Scan for the cell matching the given text and deliver its [X, Y] coordinate at center. 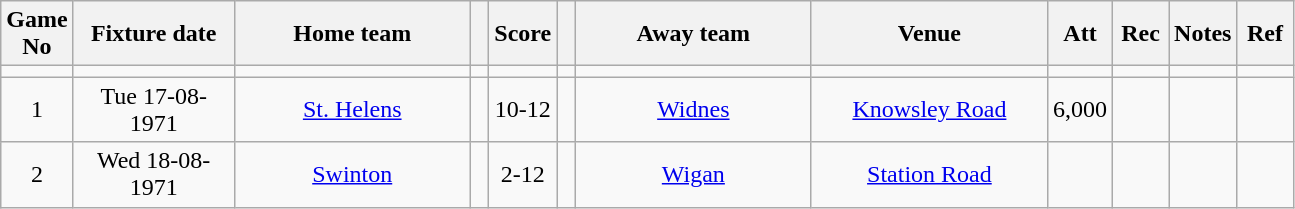
Wed 18-08-1971 [154, 174]
6,000 [1080, 110]
2-12 [523, 174]
2 [37, 174]
Score [523, 34]
Game No [37, 34]
Fixture date [154, 34]
Away team [693, 34]
Swinton [352, 174]
Rec [1141, 34]
Ref [1265, 34]
Venue [929, 34]
St. Helens [352, 110]
Notes [1203, 34]
10-12 [523, 110]
1 [37, 110]
Widnes [693, 110]
Tue 17-08-1971 [154, 110]
Home team [352, 34]
Knowsley Road [929, 110]
Att [1080, 34]
Wigan [693, 174]
Station Road [929, 174]
